Return the [x, y] coordinate for the center point of the cell that contains the specified text.  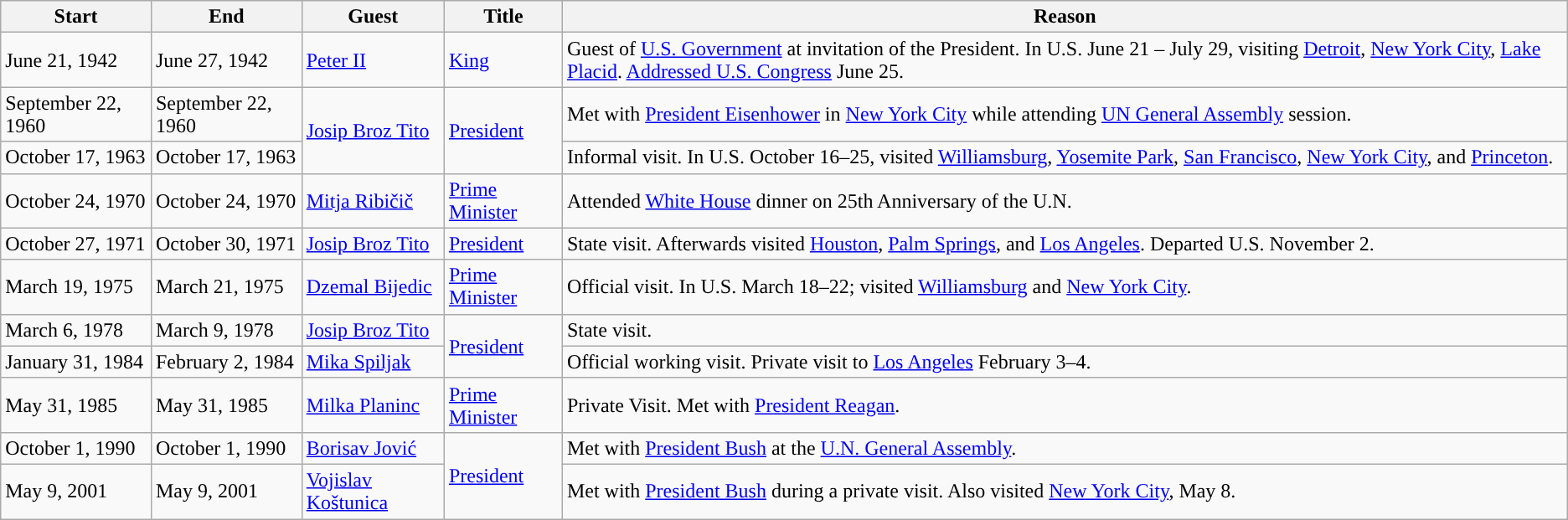
February 2, 1984 [226, 362]
Met with President Bush during a private visit. Also visited New York City, May 8. [1065, 491]
Borisav Jović [373, 448]
End [226, 17]
Title [503, 17]
State visit. [1065, 330]
Reason [1065, 17]
Mika Spiljak [373, 362]
June 27, 1942 [226, 60]
Private Visit. Met with President Reagan. [1065, 405]
Met with President Bush at the U.N. General Assembly. [1065, 448]
Dzemal Bijedic [373, 286]
Met with President Eisenhower in New York City while attending UN General Assembly session. [1065, 114]
Official working visit. Private visit to Los Angeles February 3–4. [1065, 362]
Start [76, 17]
October 27, 1971 [76, 244]
October 30, 1971 [226, 244]
March 6, 1978 [76, 330]
Official visit. In U.S. March 18–22; visited Williamsburg and New York City. [1065, 286]
Guest [373, 17]
March 9, 1978 [226, 330]
King [503, 60]
June 21, 1942 [76, 60]
Vojislav Koštunica [373, 491]
Attended White House dinner on 25th Anniversary of the U.N. [1065, 201]
March 21, 1975 [226, 286]
January 31, 1984 [76, 362]
Informal visit. In U.S. October 16–25, visited Williamsburg, Yosemite Park, San Francisco, New York City, and Princeton. [1065, 157]
Milka Planinc [373, 405]
Mitja Ribičič [373, 201]
State visit. Afterwards visited Houston, Palm Springs, and Los Angeles. Departed U.S. November 2. [1065, 244]
March 19, 1975 [76, 286]
Peter II [373, 60]
